Search for the cell housing the specified text and yield its [X, Y] center coordinate. 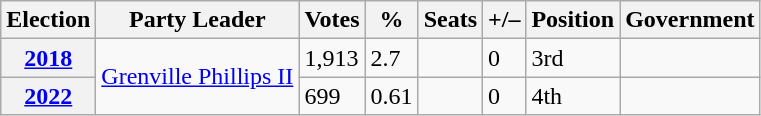
Election [48, 20]
% [392, 20]
4th [573, 96]
699 [332, 96]
Grenville Phillips II [198, 77]
Position [573, 20]
Party Leader [198, 20]
Votes [332, 20]
+/– [504, 20]
2018 [48, 58]
1,913 [332, 58]
3rd [573, 58]
Government [690, 20]
Seats [450, 20]
2.7 [392, 58]
0.61 [392, 96]
2022 [48, 96]
